Determine the [x, y] coordinate at the center of the cell enclosing the given text.  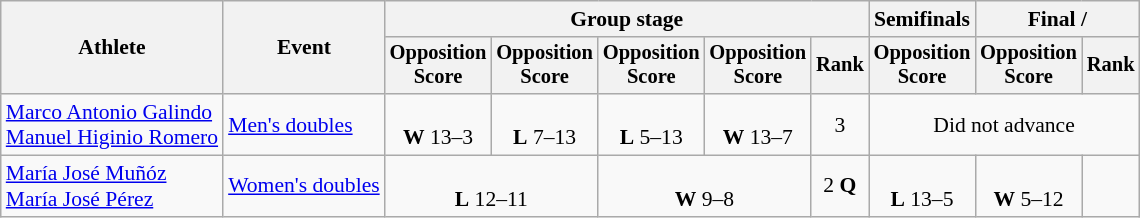
Final / [1057, 19]
3 [840, 124]
W 5–12 [1028, 186]
Group stage [627, 19]
Athlete [112, 48]
W 13–3 [438, 124]
W 9–8 [704, 186]
Event [304, 48]
Women's doubles [304, 186]
2 Q [840, 186]
L 12–11 [492, 186]
Marco Antonio GalindoManuel Higinio Romero [112, 124]
L 7–13 [544, 124]
Men's doubles [304, 124]
L 5–13 [652, 124]
María José MuñózMaría José Pérez [112, 186]
L 13–5 [922, 186]
W 13–7 [758, 124]
Semifinals [922, 19]
Did not advance [1004, 124]
